Provide the [x, y] coordinate of the cell's center where the given text is located.  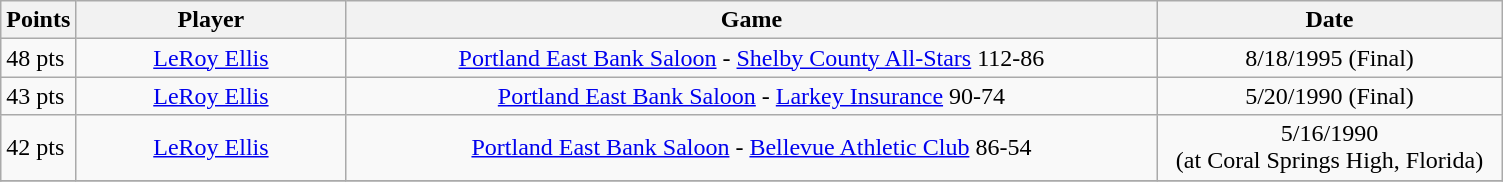
43 pts [38, 96]
Game [752, 20]
Portland East Bank Saloon - Shelby County All-Stars 112-86 [752, 58]
Portland East Bank Saloon - Bellevue Athletic Club 86-54 [752, 148]
5/20/1990 (Final) [1330, 96]
Portland East Bank Saloon - Larkey Insurance 90-74 [752, 96]
42 pts [38, 148]
Date [1330, 20]
8/18/1995 (Final) [1330, 58]
Points [38, 20]
48 pts [38, 58]
Player [211, 20]
5/16/1990 (at Coral Springs High, Florida) [1330, 148]
